Return [X, Y] of the center of cell containing provided text 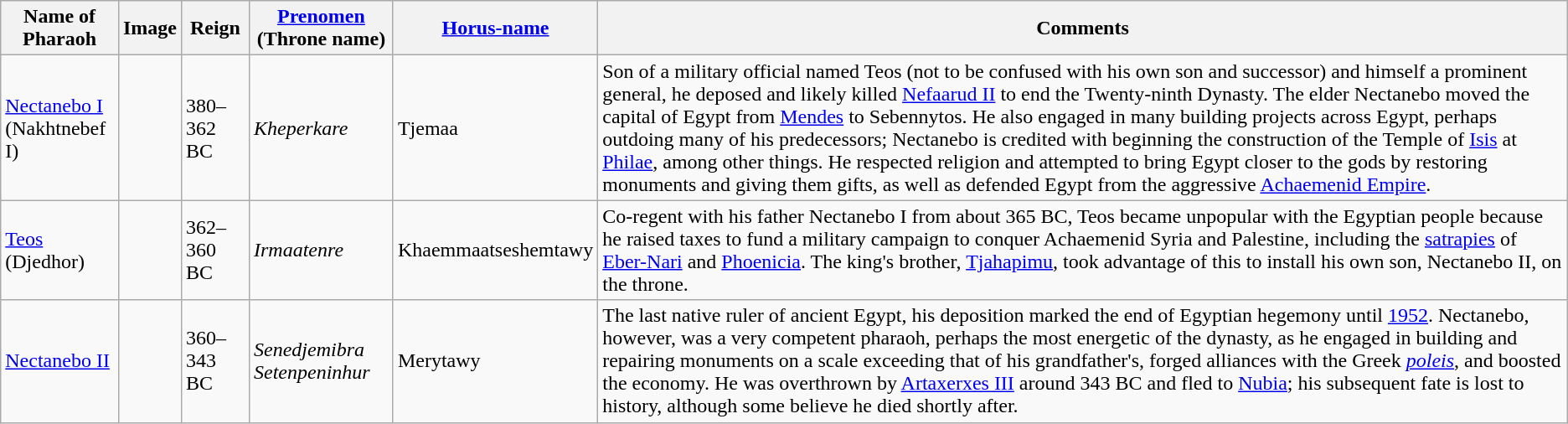
380–362 BC [214, 127]
Irmaatenre [321, 250]
Reign [214, 28]
362–360 BC [214, 250]
Name of Pharaoh [60, 28]
Merytawy [495, 361]
Comments [1083, 28]
Kheperkare [321, 127]
360–343 BC [214, 361]
Tjemaa [495, 127]
Image [149, 28]
Khaemmaatseshemtawy [495, 250]
Horus-name [495, 28]
Nectanebo II [60, 361]
Teos(Djedhor) [60, 250]
Prenomen (Throne name) [321, 28]
Senedjemibra Setenpeninhur [321, 361]
Nectanebo I(Nakhtnebef I) [60, 127]
